Find where the given text appears and provide that cell's center as (X, Y) coordinate. 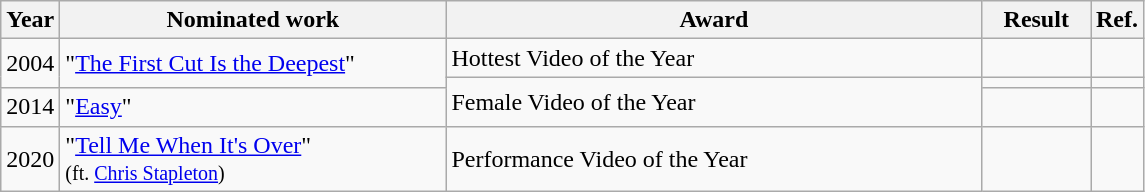
Result (1036, 20)
Nominated work (253, 20)
Performance Video of the Year (714, 158)
"The First Cut Is the Deepest" (253, 64)
2020 (30, 158)
2004 (30, 64)
2014 (30, 107)
Award (714, 20)
Female Video of the Year (714, 102)
"Easy" (253, 107)
Year (30, 20)
"Tell Me When It's Over" (ft. Chris Stapleton) (253, 158)
Ref. (1116, 20)
Hottest Video of the Year (714, 58)
